Search for the cell housing the specified text and yield its (X, Y) center coordinate. 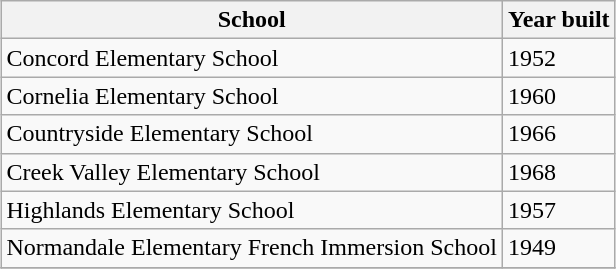
1966 (558, 134)
Cornelia Elementary School (252, 96)
Highlands Elementary School (252, 210)
Year built (558, 20)
1960 (558, 96)
School (252, 20)
1952 (558, 58)
Concord Elementary School (252, 58)
1957 (558, 210)
Normandale Elementary French Immersion School (252, 248)
Creek Valley Elementary School (252, 172)
1968 (558, 172)
1949 (558, 248)
Countryside Elementary School (252, 134)
